Scan for the cell matching the given text and deliver its (X, Y) coordinate at center. 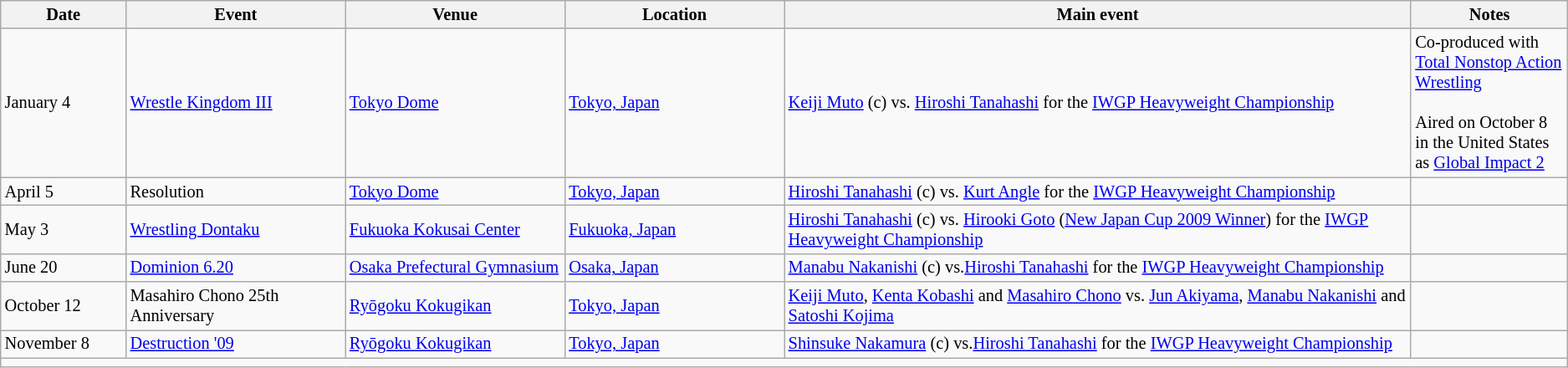
Resolution (236, 192)
Keiji Muto, Kenta Kobashi and Masahiro Chono vs. Jun Akiyama, Manabu Nakanishi and Satoshi Kojima (1098, 306)
Fukuoka Kokusai Center (455, 229)
Shinsuke Nakamura (c) vs.Hiroshi Tanahashi for the IWGP Heavyweight Championship (1098, 344)
Main event (1098, 14)
Masahiro Chono 25th Anniversary (236, 306)
June 20 (64, 268)
October 12 (64, 306)
Date (64, 14)
Co-produced with Total Nonstop Action WrestlingAired on October 8 in the United States as Global Impact 2 (1489, 103)
Hiroshi Tanahashi (c) vs. Hirooki Goto (New Japan Cup 2009 Winner) for the IWGP Heavyweight Championship (1098, 229)
Wrestle Kingdom III (236, 103)
April 5 (64, 192)
Dominion 6.20 (236, 268)
May 3 (64, 229)
Location (674, 14)
Hiroshi Tanahashi (c) vs. Kurt Angle for the IWGP Heavyweight Championship (1098, 192)
Keiji Muto (c) vs. Hiroshi Tanahashi for the IWGP Heavyweight Championship (1098, 103)
Fukuoka, Japan (674, 229)
Notes (1489, 14)
Event (236, 14)
Destruction '09 (236, 344)
Wrestling Dontaku (236, 229)
Venue (455, 14)
Osaka Prefectural Gymnasium (455, 268)
January 4 (64, 103)
Osaka, Japan (674, 268)
November 8 (64, 344)
Manabu Nakanishi (c) vs.Hiroshi Tanahashi for the IWGP Heavyweight Championship (1098, 268)
